From the cell containing the given text, extract its center point as [x, y] coordinate. 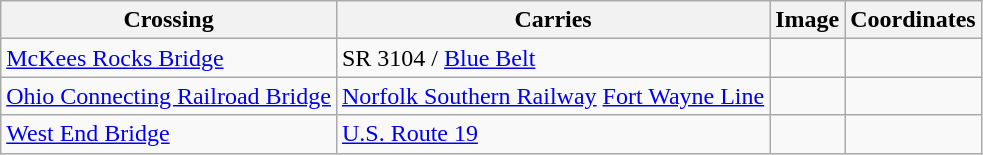
McKees Rocks Bridge [169, 58]
Coordinates [913, 20]
U.S. Route 19 [552, 134]
West End Bridge [169, 134]
Image [808, 20]
Crossing [169, 20]
SR 3104 / Blue Belt [552, 58]
Carries [552, 20]
Norfolk Southern Railway Fort Wayne Line [552, 96]
Ohio Connecting Railroad Bridge [169, 96]
